For the text-containing cell, return its midpoint in (x, y) coordinate format. 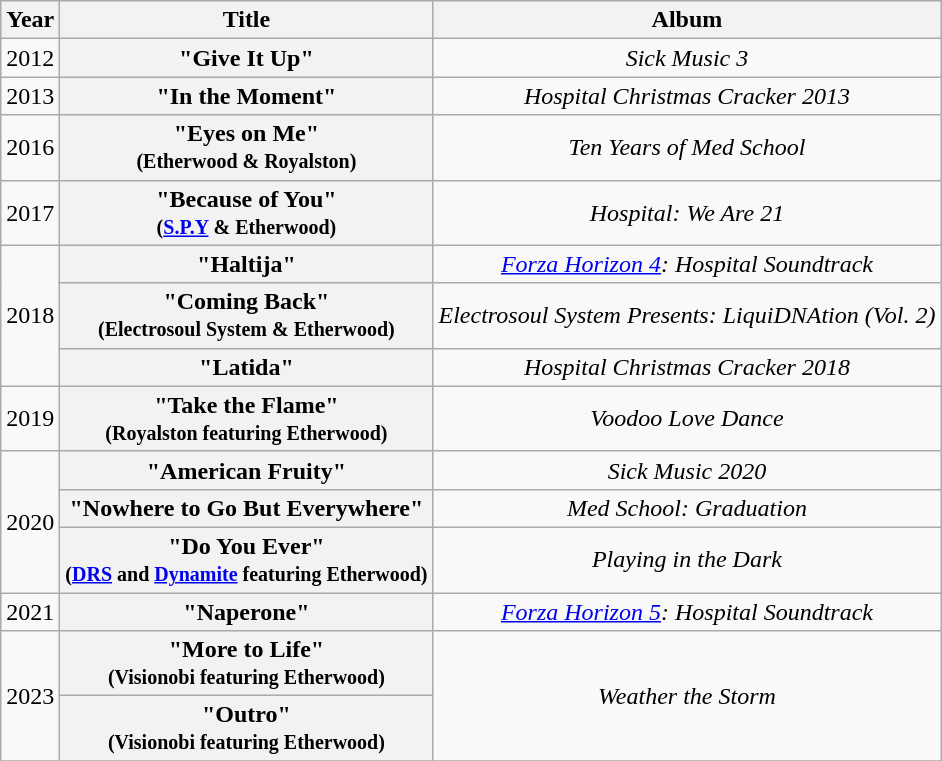
Electrosoul System Presents: LiquiDNAtion (Vol. 2) (687, 316)
"Because of You" (S.P.Y & Etherwood) (246, 212)
2017 (30, 212)
2021 (30, 611)
"Do You Ever" (DRS and Dynamite featuring Etherwood) (246, 560)
Hospital Christmas Cracker 2013 (687, 96)
Hospital Christmas Cracker 2018 (687, 367)
2018 (30, 316)
2023 (30, 696)
Forza Horizon 5: Hospital Soundtrack (687, 611)
Playing in the Dark (687, 560)
"Haltija" (246, 264)
"More to Life" (Visionobi featuring Etherwood) (246, 664)
"American Fruity" (246, 470)
Hospital: We Are 21 (687, 212)
2019 (30, 418)
Voodoo Love Dance (687, 418)
Weather the Storm (687, 696)
Ten Years of Med School (687, 148)
Forza Horizon 4: Hospital Soundtrack (687, 264)
Sick Music 3 (687, 58)
"Take the Flame" (Royalston featuring Etherwood) (246, 418)
Med School: Graduation (687, 508)
2016 (30, 148)
2013 (30, 96)
"Outro" (Visionobi featuring Etherwood) (246, 728)
2012 (30, 58)
Sick Music 2020 (687, 470)
"Give It Up" (246, 58)
"Eyes on Me" (Etherwood & Royalston) (246, 148)
Year (30, 20)
"In the Moment" (246, 96)
2020 (30, 522)
Album (687, 20)
"Coming Back" (Electrosoul System & Etherwood) (246, 316)
"Nowhere to Go But Everywhere" (246, 508)
"Naperone" (246, 611)
"Latida" (246, 367)
Title (246, 20)
